Provide the (x, y) coordinate of the cell's center where the given text is located.  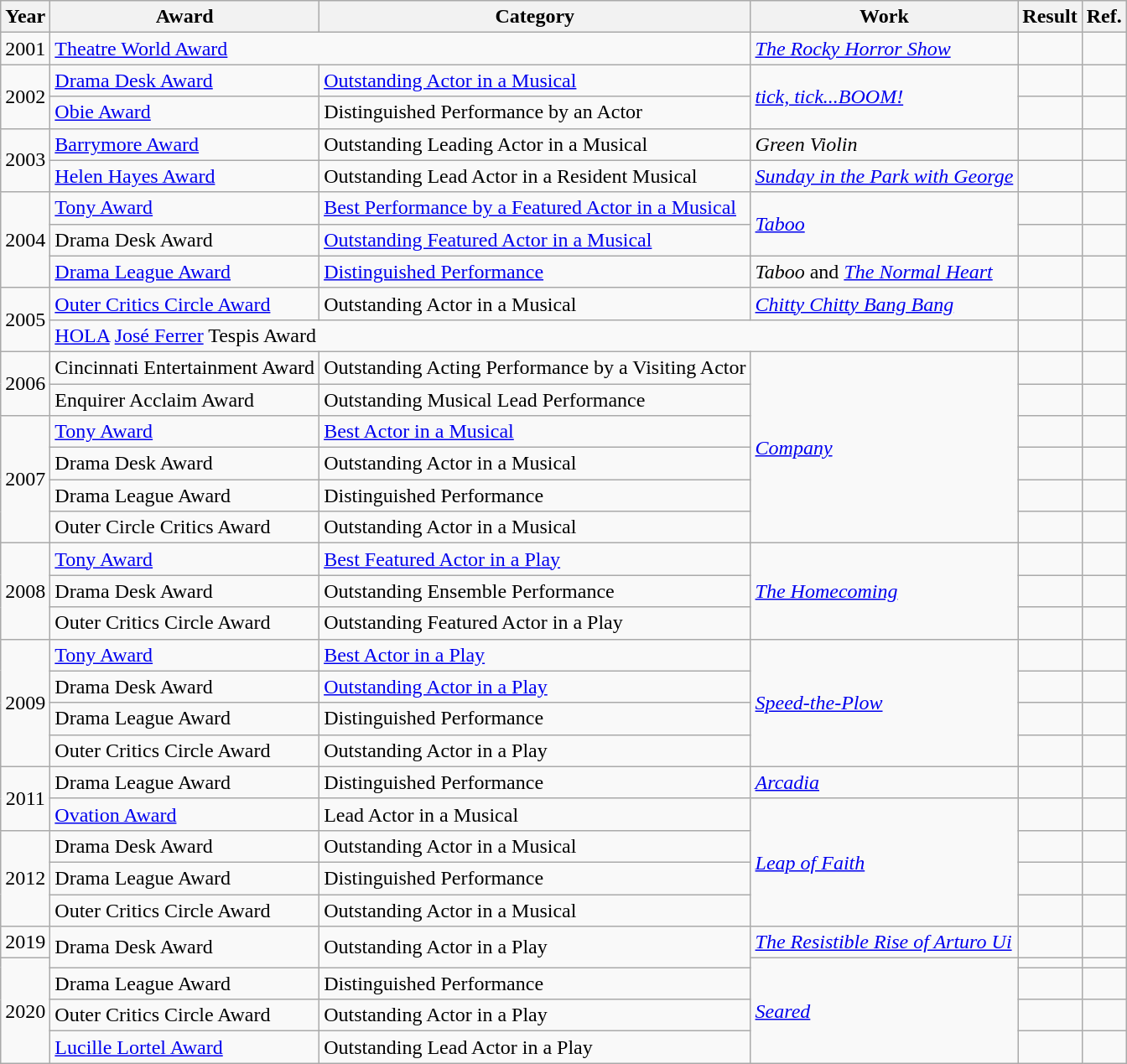
Theatre World Award (401, 49)
2011 (25, 798)
Award (184, 17)
2002 (25, 96)
Year (25, 17)
Outstanding Leading Actor in a Musical (535, 144)
Outstanding Musical Lead Performance (535, 400)
Outstanding Acting Performance by a Visiting Actor (535, 367)
Result (1050, 17)
Chitty Chitty Bang Bang (884, 304)
2020 (25, 1011)
Category (535, 17)
Barrymore Award (184, 144)
Leap of Faith (884, 862)
Ref. (1104, 17)
Outstanding Featured Actor in a Play (535, 623)
Outer Circle Critics Award (184, 527)
Best Featured Actor in a Play (535, 559)
Speed-the-Plow (884, 703)
The Resistible Rise of Arturo Ui (884, 942)
HOLA José Ferrer Tespis Award (534, 335)
Distinguished Performance by an Actor (535, 112)
Outstanding Ensemble Performance (535, 591)
2001 (25, 49)
2007 (25, 480)
Seared (884, 1011)
2004 (25, 240)
Best Performance by a Featured Actor in a Musical (535, 208)
Taboo and The Normal Heart (884, 272)
Cincinnati Entertainment Award (184, 367)
2006 (25, 383)
2009 (25, 703)
Outstanding Featured Actor in a Musical (535, 240)
The Homecoming (884, 591)
2019 (25, 942)
Lead Actor in a Musical (535, 814)
Ovation Award (184, 814)
2005 (25, 319)
2003 (25, 160)
Best Actor in a Musical (535, 432)
Obie Award (184, 112)
2008 (25, 591)
Lucille Lortel Award (184, 1047)
Taboo (884, 224)
Green Violin (884, 144)
Best Actor in a Play (535, 655)
2012 (25, 878)
Company (884, 447)
Work (884, 17)
Arcadia (884, 782)
Helen Hayes Award (184, 176)
Sunday in the Park with George (884, 176)
Outstanding Lead Actor in a Resident Musical (535, 176)
Enquirer Acclaim Award (184, 400)
Outstanding Lead Actor in a Play (535, 1047)
tick, tick...BOOM! (884, 96)
The Rocky Horror Show (884, 49)
